For the text-containing cell, return its midpoint in (x, y) coordinate format. 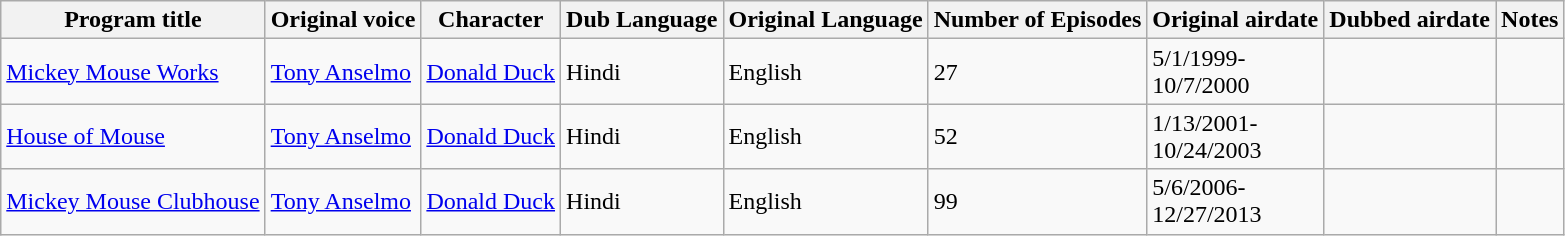
Original Language (826, 20)
Dubbed airdate (1410, 20)
House of Mouse (133, 136)
5/6/2006-12/27/2013 (1236, 202)
1/13/2001-10/24/2003 (1236, 136)
5/1/1999-10/7/2000 (1236, 72)
Dub Language (642, 20)
Original voice (343, 20)
Notes (1530, 20)
Program title (133, 20)
Mickey Mouse Works (133, 72)
Mickey Mouse Clubhouse (133, 202)
Original airdate (1236, 20)
99 (1038, 202)
27 (1038, 72)
Character (491, 20)
Number of Episodes (1038, 20)
52 (1038, 136)
